Search for the cell housing the specified text and yield its [X, Y] center coordinate. 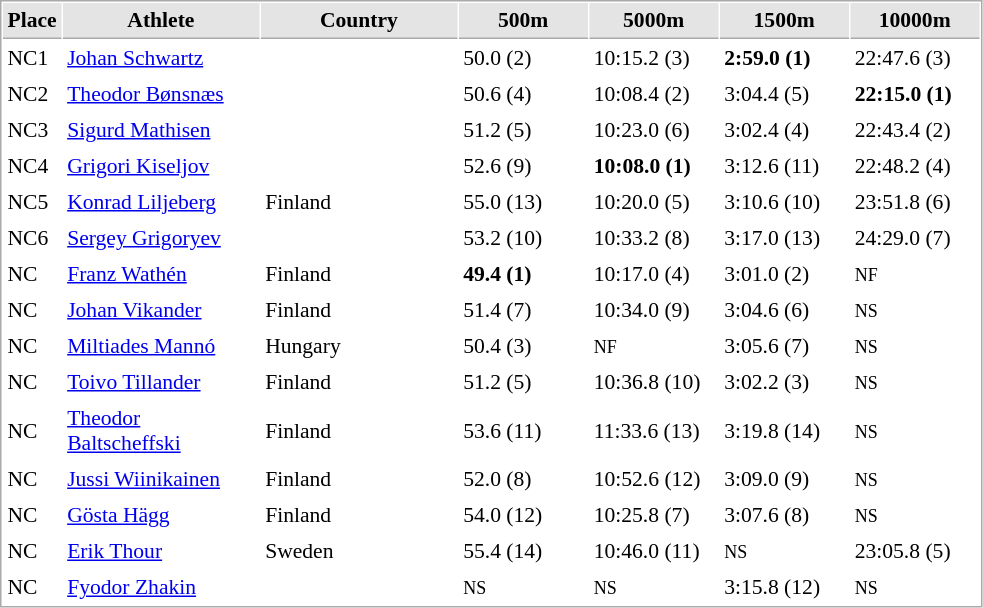
3:04.4 (5) [784, 93]
53.6 (11) [524, 430]
23:05.8 (5) [914, 551]
Erik Thour [161, 551]
NC6 [32, 237]
Franz Wathén [161, 273]
55.4 (14) [524, 551]
3:15.8 (12) [784, 587]
Johan Schwartz [161, 57]
10:15.2 (3) [654, 57]
22:43.4 (2) [914, 129]
22:47.6 (3) [914, 57]
51.4 (7) [524, 309]
52.6 (9) [524, 165]
10:33.2 (8) [654, 237]
50.0 (2) [524, 57]
NC3 [32, 129]
10:17.0 (4) [654, 273]
Athlete [161, 21]
NC5 [32, 201]
10:52.6 (12) [654, 479]
10000m [914, 21]
55.0 (13) [524, 201]
52.0 (8) [524, 479]
NC4 [32, 165]
23:51.8 (6) [914, 201]
Theodor Baltscheffski [161, 430]
10:20.0 (5) [654, 201]
Theodor Bønsnæs [161, 93]
5000m [654, 21]
Sweden [359, 551]
22:48.2 (4) [914, 165]
54.0 (12) [524, 515]
1500m [784, 21]
3:09.0 (9) [784, 479]
3:05.6 (7) [784, 345]
Hungary [359, 345]
NC2 [32, 93]
10:08.4 (2) [654, 93]
3:10.6 (10) [784, 201]
Jussi Wiinikainen [161, 479]
Gösta Hägg [161, 515]
22:15.0 (1) [914, 93]
Konrad Liljeberg [161, 201]
NC1 [32, 57]
3:04.6 (6) [784, 309]
53.2 (10) [524, 237]
3:07.6 (8) [784, 515]
Country [359, 21]
50.6 (4) [524, 93]
Sergey Grigoryev [161, 237]
Place [32, 21]
Fyodor Zhakin [161, 587]
11:33.6 (13) [654, 430]
50.4 (3) [524, 345]
Toivo Tillander [161, 381]
Johan Vikander [161, 309]
3:02.4 (4) [784, 129]
10:34.0 (9) [654, 309]
10:25.8 (7) [654, 515]
3:17.0 (13) [784, 237]
24:29.0 (7) [914, 237]
3:02.2 (3) [784, 381]
500m [524, 21]
3:19.8 (14) [784, 430]
Grigori Kiseljov [161, 165]
2:59.0 (1) [784, 57]
10:36.8 (10) [654, 381]
10:08.0 (1) [654, 165]
Sigurd Mathisen [161, 129]
3:12.6 (11) [784, 165]
3:01.0 (2) [784, 273]
10:23.0 (6) [654, 129]
Miltiades Mannó [161, 345]
10:46.0 (11) [654, 551]
49.4 (1) [524, 273]
